Return [X, Y] of the center of cell containing provided text 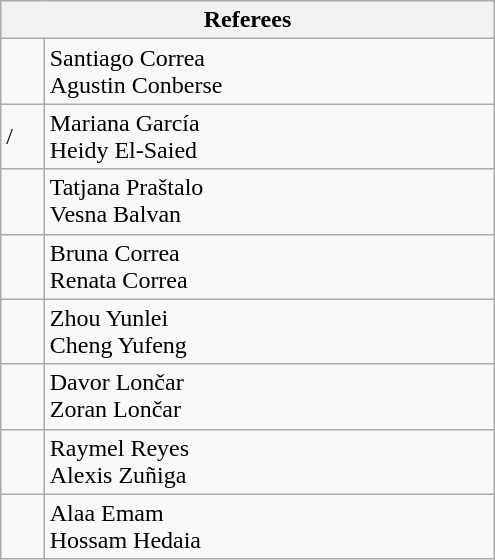
Davor LončarZoran Lončar [269, 396]
Raymel ReyesAlexis Zuñiga [269, 462]
Tatjana PraštaloVesna Balvan [269, 202]
Alaa EmamHossam Hedaia [269, 526]
Mariana GarcíaHeidy El-Saied [269, 136]
Santiago CorreaAgustin Conberse [269, 72]
/ [22, 136]
Bruna CorreaRenata Correa [269, 266]
Zhou YunleiCheng Yufeng [269, 332]
Referees [248, 20]
